Return [x, y] of the center of cell containing provided text 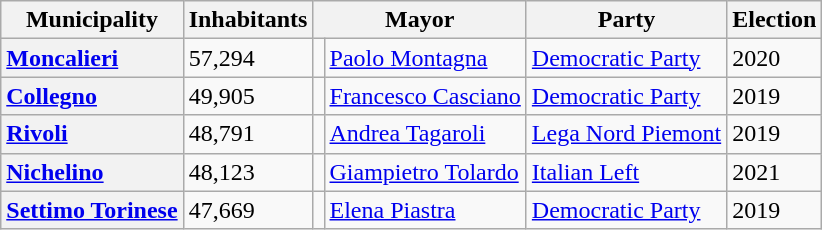
Elena Piastra [425, 210]
48,791 [248, 134]
Moncalieri [92, 58]
49,905 [248, 96]
Nichelino [92, 172]
Lega Nord Piemont [626, 134]
2021 [774, 172]
Settimo Torinese [92, 210]
Andrea Tagaroli [425, 134]
Paolo Montagna [425, 58]
Election [774, 20]
57,294 [248, 58]
48,123 [248, 172]
Italian Left [626, 172]
Inhabitants [248, 20]
Collegno [92, 96]
Party [626, 20]
Rivoli [92, 134]
2020 [774, 58]
Mayor [420, 20]
Municipality [92, 20]
Giampietro Tolardo [425, 172]
47,669 [248, 210]
Francesco Casciano [425, 96]
